Detect which cell encompasses the target text, then output its [x, y] center coordinate. 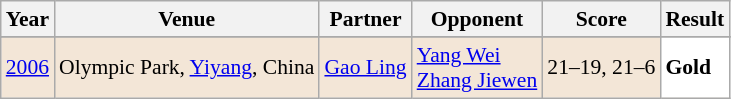
Gao Ling [365, 68]
Partner [365, 19]
Gold [694, 68]
Venue [186, 19]
Yang Wei Zhang Jiewen [478, 68]
Opponent [478, 19]
2006 [28, 68]
Olympic Park, Yiyang, China [186, 68]
Result [694, 19]
Score [601, 19]
21–19, 21–6 [601, 68]
Year [28, 19]
